Extract the [X, Y] coordinate from the center of the cell holding the provided text.  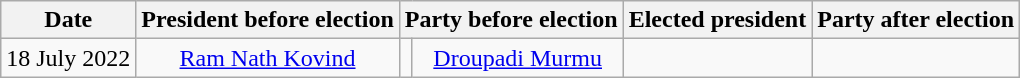
Party before election [511, 20]
Party after election [916, 20]
President before election [268, 20]
Date [68, 20]
Ram Nath Kovind [268, 58]
Droupadi Murmu [518, 58]
Elected president [718, 20]
18 July 2022 [68, 58]
